Capture the cell that displays the provided text and extract its (x, y) central coordinate. 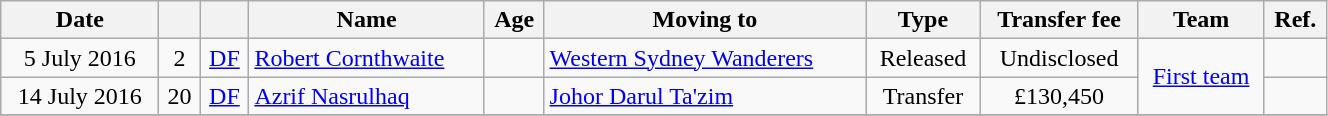
Western Sydney Wanderers (705, 58)
Name (366, 20)
First team (1201, 77)
Date (80, 20)
Team (1201, 20)
Ref. (1295, 20)
20 (180, 96)
Released (923, 58)
Transfer (923, 96)
Age (514, 20)
Type (923, 20)
Azrif Nasrulhaq (366, 96)
Transfer fee (1059, 20)
Undisclosed (1059, 58)
5 July 2016 (80, 58)
Moving to (705, 20)
14 July 2016 (80, 96)
Johor Darul Ta'zim (705, 96)
Robert Cornthwaite (366, 58)
£130,450 (1059, 96)
2 (180, 58)
